Output the (X, Y) coordinate of the center of the cell containing the given text.  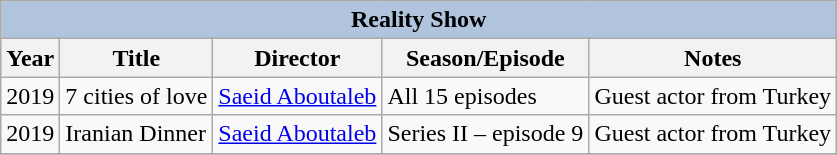
Title (136, 58)
Year (30, 58)
Director (298, 58)
Notes (713, 58)
7 cities of love (136, 96)
Iranian Dinner (136, 134)
All 15 episodes (486, 96)
Reality Show (419, 20)
Series II – episode 9 (486, 134)
Season/Episode (486, 58)
